Detect which cell encompasses the target text, then output its [X, Y] center coordinate. 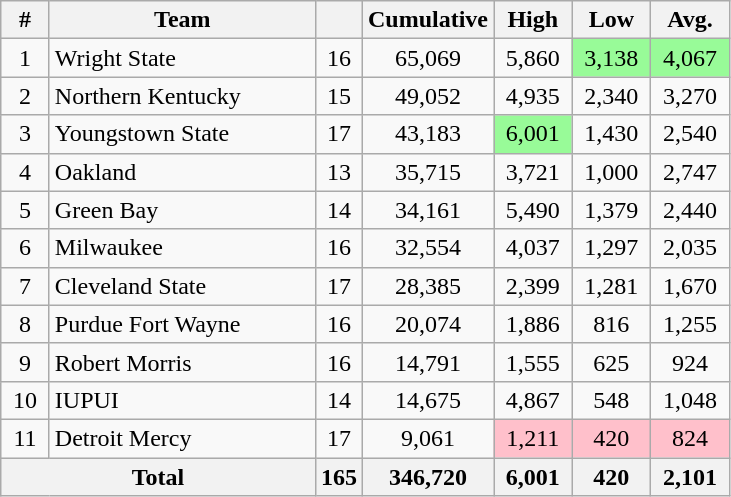
1,555 [534, 362]
4 [26, 172]
2,540 [690, 134]
Cleveland State [182, 286]
1 [26, 58]
49,052 [428, 96]
2,440 [690, 210]
Robert Morris [182, 362]
1,886 [534, 324]
5,490 [534, 210]
1,255 [690, 324]
34,161 [428, 210]
924 [690, 362]
1,297 [612, 248]
Northern Kentucky [182, 96]
3,721 [534, 172]
2 [26, 96]
35,715 [428, 172]
2,747 [690, 172]
2,399 [534, 286]
Milwaukee [182, 248]
824 [690, 438]
4,067 [690, 58]
2,101 [690, 477]
Team [182, 20]
6 [26, 248]
43,183 [428, 134]
4,867 [534, 400]
Total [158, 477]
4,935 [534, 96]
65,069 [428, 58]
1,379 [612, 210]
165 [338, 477]
14,675 [428, 400]
28,385 [428, 286]
32,554 [428, 248]
20,074 [428, 324]
13 [338, 172]
Wright State [182, 58]
Avg. [690, 20]
9 [26, 362]
1,000 [612, 172]
346,720 [428, 477]
11 [26, 438]
Low [612, 20]
1,281 [612, 286]
1,670 [690, 286]
5 [26, 210]
3 [26, 134]
15 [338, 96]
Cumulative [428, 20]
High [534, 20]
3,138 [612, 58]
IUPUI [182, 400]
9,061 [428, 438]
10 [26, 400]
3,270 [690, 96]
14,791 [428, 362]
Oakland [182, 172]
7 [26, 286]
1,430 [612, 134]
1,211 [534, 438]
Youngstown State [182, 134]
2,340 [612, 96]
Purdue Fort Wayne [182, 324]
Detroit Mercy [182, 438]
4,037 [534, 248]
Green Bay [182, 210]
5,860 [534, 58]
2,035 [690, 248]
1,048 [690, 400]
548 [612, 400]
625 [612, 362]
816 [612, 324]
8 [26, 324]
# [26, 20]
